From the cell containing the given text, extract its center point as [X, Y] coordinate. 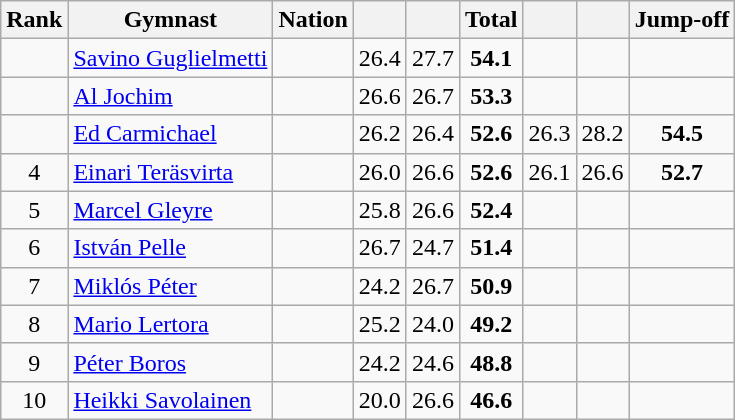
Nation [313, 20]
48.8 [491, 362]
8 [34, 324]
54.5 [682, 134]
53.3 [491, 96]
20.0 [380, 400]
24.6 [432, 362]
26.0 [380, 172]
Marcel Gleyre [170, 210]
Mario Lertora [170, 324]
26.3 [550, 134]
50.9 [491, 286]
Rank [34, 20]
26.2 [380, 134]
Heikki Savolainen [170, 400]
Al Jochim [170, 96]
24.0 [432, 324]
5 [34, 210]
4 [34, 172]
Savino Guglielmetti [170, 58]
6 [34, 248]
52.7 [682, 172]
Total [491, 20]
25.8 [380, 210]
Gymnast [170, 20]
Ed Carmichael [170, 134]
Miklós Péter [170, 286]
52.4 [491, 210]
Jump-off [682, 20]
51.4 [491, 248]
7 [34, 286]
Einari Teräsvirta [170, 172]
49.2 [491, 324]
26.1 [550, 172]
25.2 [380, 324]
54.1 [491, 58]
27.7 [432, 58]
28.2 [602, 134]
24.7 [432, 248]
Péter Boros [170, 362]
9 [34, 362]
10 [34, 400]
46.6 [491, 400]
István Pelle [170, 248]
